Search for the cell housing the specified text and yield its (x, y) center coordinate. 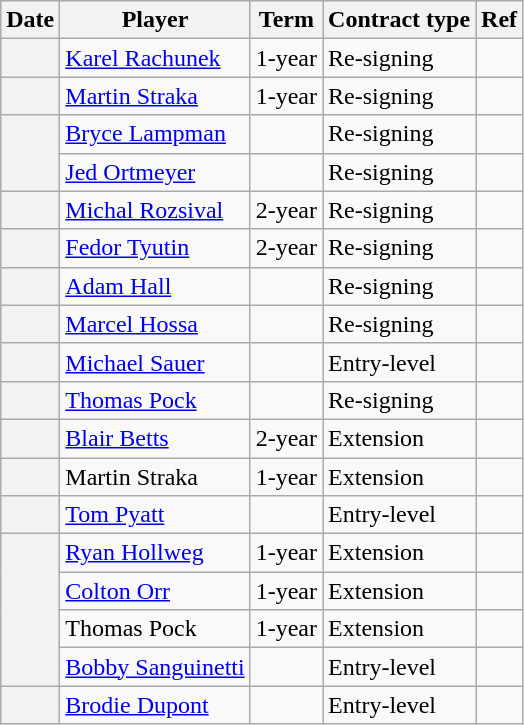
Brodie Dupont (155, 705)
Michael Sauer (155, 362)
Term (286, 20)
Adam Hall (155, 286)
Bobby Sanguinetti (155, 667)
Ref (500, 20)
Contract type (400, 20)
Player (155, 20)
Colton Orr (155, 591)
Date (30, 20)
Jed Ortmeyer (155, 172)
Ryan Hollweg (155, 553)
Blair Betts (155, 438)
Tom Pyatt (155, 515)
Michal Rozsival (155, 210)
Karel Rachunek (155, 58)
Fedor Tyutin (155, 248)
Marcel Hossa (155, 324)
Bryce Lampman (155, 134)
